Locate the cell with the specified text and output its (X, Y) center coordinate. 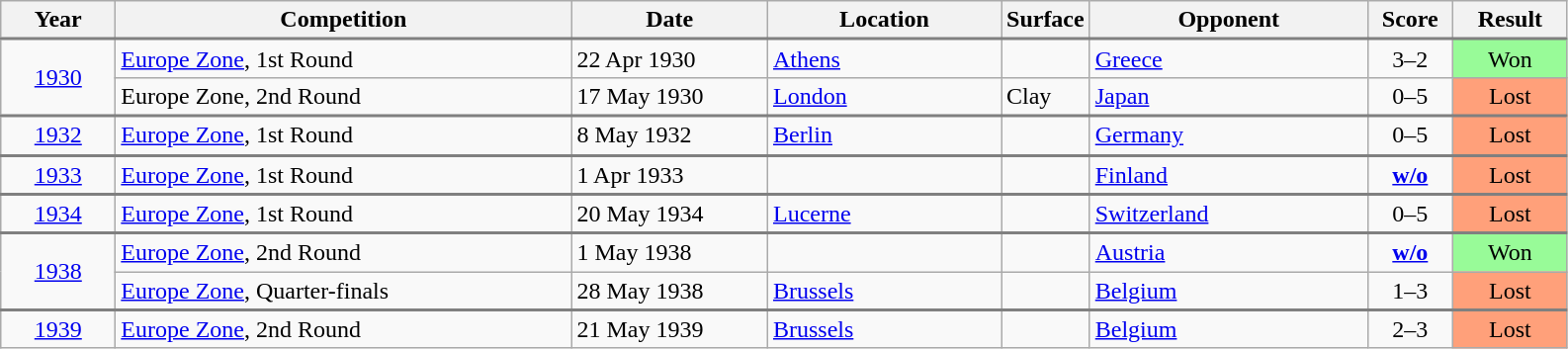
1934 (58, 214)
Germany (1228, 135)
Result (1510, 20)
3–2 (1410, 59)
1933 (58, 175)
2–3 (1410, 330)
20 May 1934 (670, 214)
Japan (1228, 97)
Surface (1045, 20)
1932 (58, 135)
Austria (1228, 253)
1–3 (1410, 291)
London (884, 97)
Greece (1228, 59)
Date (670, 20)
Year (58, 20)
Score (1410, 20)
Location (884, 20)
1 May 1938 (670, 253)
1930 (58, 78)
28 May 1938 (670, 291)
Athens (884, 59)
Opponent (1228, 20)
21 May 1939 (670, 330)
Switzerland (1228, 214)
8 May 1932 (670, 135)
Competition (344, 20)
1 Apr 1933 (670, 175)
Berlin (884, 135)
Lucerne (884, 214)
Clay (1045, 97)
Finland (1228, 175)
17 May 1930 (670, 97)
Europe Zone, Quarter-finals (344, 291)
1939 (58, 330)
1938 (58, 272)
22 Apr 1930 (670, 59)
